From the cell containing the given text, extract its center point as (X, Y) coordinate. 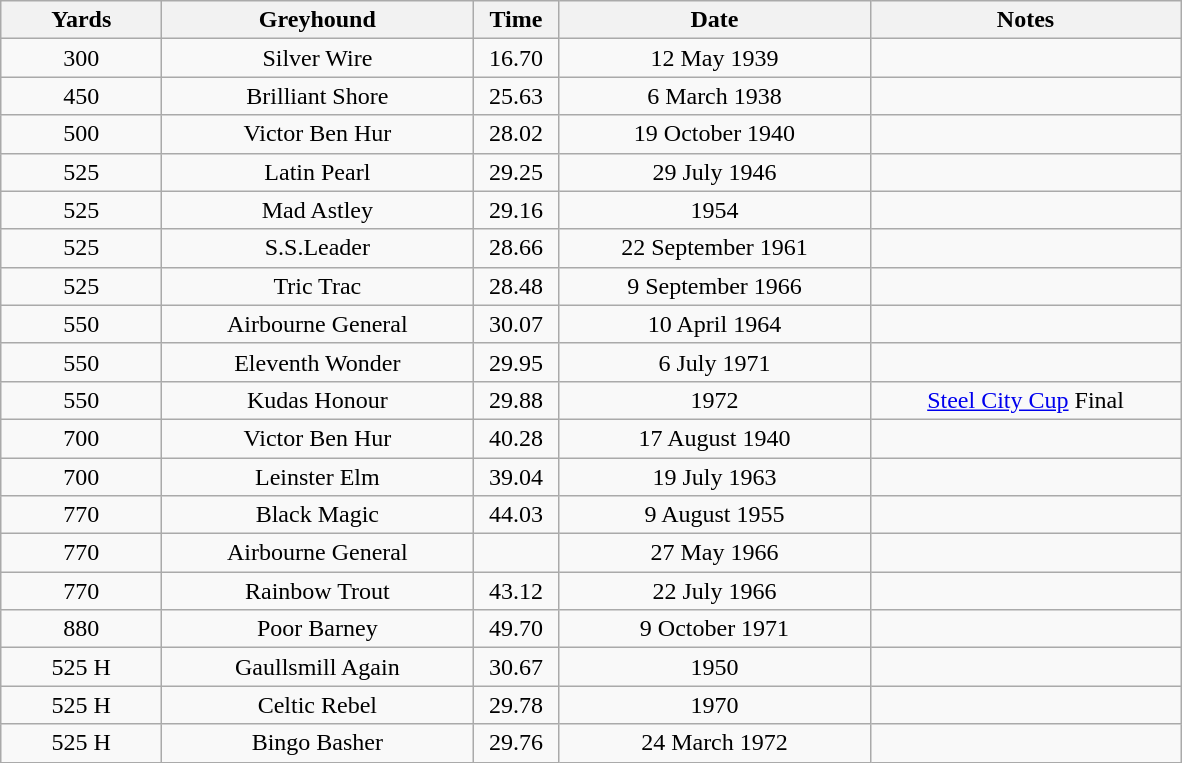
Leinster Elm (318, 477)
28.66 (516, 248)
450 (82, 96)
Tric Trac (318, 286)
44.03 (516, 515)
19 October 1940 (714, 134)
29.78 (516, 705)
30.07 (516, 324)
880 (82, 629)
49.70 (516, 629)
29.88 (516, 400)
43.12 (516, 591)
24 March 1972 (714, 743)
Rainbow Trout (318, 591)
39.04 (516, 477)
Celtic Rebel (318, 705)
Mad Astley (318, 210)
29.16 (516, 210)
Black Magic (318, 515)
19 July 1963 (714, 477)
Notes (1026, 20)
Latin Pearl (318, 172)
Steel City Cup Final (1026, 400)
9 August 1955 (714, 515)
12 May 1939 (714, 58)
6 July 1971 (714, 362)
40.28 (516, 438)
Date (714, 20)
29.25 (516, 172)
28.48 (516, 286)
9 September 1966 (714, 286)
Poor Barney (318, 629)
S.S.Leader (318, 248)
500 (82, 134)
1950 (714, 667)
25.63 (516, 96)
Yards (82, 20)
10 April 1964 (714, 324)
Time (516, 20)
28.02 (516, 134)
1972 (714, 400)
Gaullsmill Again (318, 667)
27 May 1966 (714, 553)
29.76 (516, 743)
1954 (714, 210)
30.67 (516, 667)
Silver Wire (318, 58)
Greyhound (318, 20)
1970 (714, 705)
29 July 1946 (714, 172)
Bingo Basher (318, 743)
9 October 1971 (714, 629)
6 March 1938 (714, 96)
29.95 (516, 362)
300 (82, 58)
Kudas Honour (318, 400)
Brilliant Shore (318, 96)
17 August 1940 (714, 438)
16.70 (516, 58)
22 July 1966 (714, 591)
Eleventh Wonder (318, 362)
22 September 1961 (714, 248)
